Scan for the cell matching the given text and deliver its (X, Y) coordinate at center. 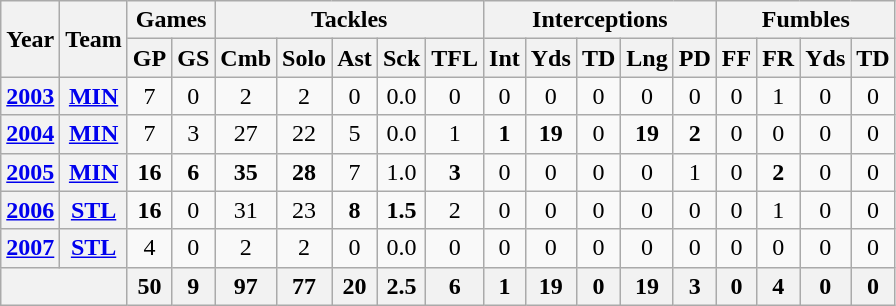
Year (30, 39)
Tackles (350, 20)
2007 (30, 248)
2005 (30, 172)
77 (304, 286)
5 (355, 134)
8 (355, 210)
Ast (355, 58)
Interceptions (600, 20)
Int (505, 58)
1.0 (401, 172)
97 (246, 286)
2.5 (401, 286)
Games (170, 20)
9 (194, 286)
Lng (647, 58)
22 (304, 134)
PD (694, 58)
27 (246, 134)
2003 (30, 96)
20 (355, 286)
TFL (455, 58)
31 (246, 210)
Sck (401, 58)
2006 (30, 210)
FF (736, 58)
Solo (304, 58)
GS (194, 58)
50 (149, 286)
28 (304, 172)
Team (94, 39)
35 (246, 172)
2004 (30, 134)
1.5 (401, 210)
Cmb (246, 58)
Fumbles (806, 20)
FR (778, 58)
23 (304, 210)
GP (149, 58)
